Search for the cell housing the specified text and yield its (X, Y) center coordinate. 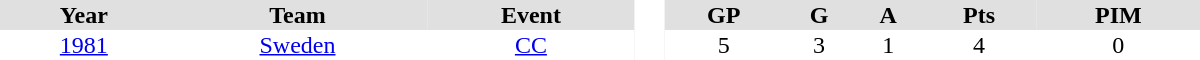
Year (84, 15)
Team (298, 15)
4 (980, 45)
Sweden (298, 45)
GP (724, 15)
5 (724, 45)
1 (888, 45)
Event (530, 15)
G (818, 15)
A (888, 15)
3 (818, 45)
Pts (980, 15)
PIM (1118, 15)
0 (1118, 45)
CC (530, 45)
1981 (84, 45)
